Search for the cell housing the specified text and yield its [X, Y] center coordinate. 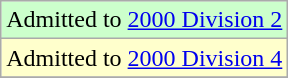
Admitted to 2000 Division 2 [144, 20]
Admitted to 2000 Division 4 [144, 58]
